Find where the given text appears and provide that cell's center as [X, Y] coordinate. 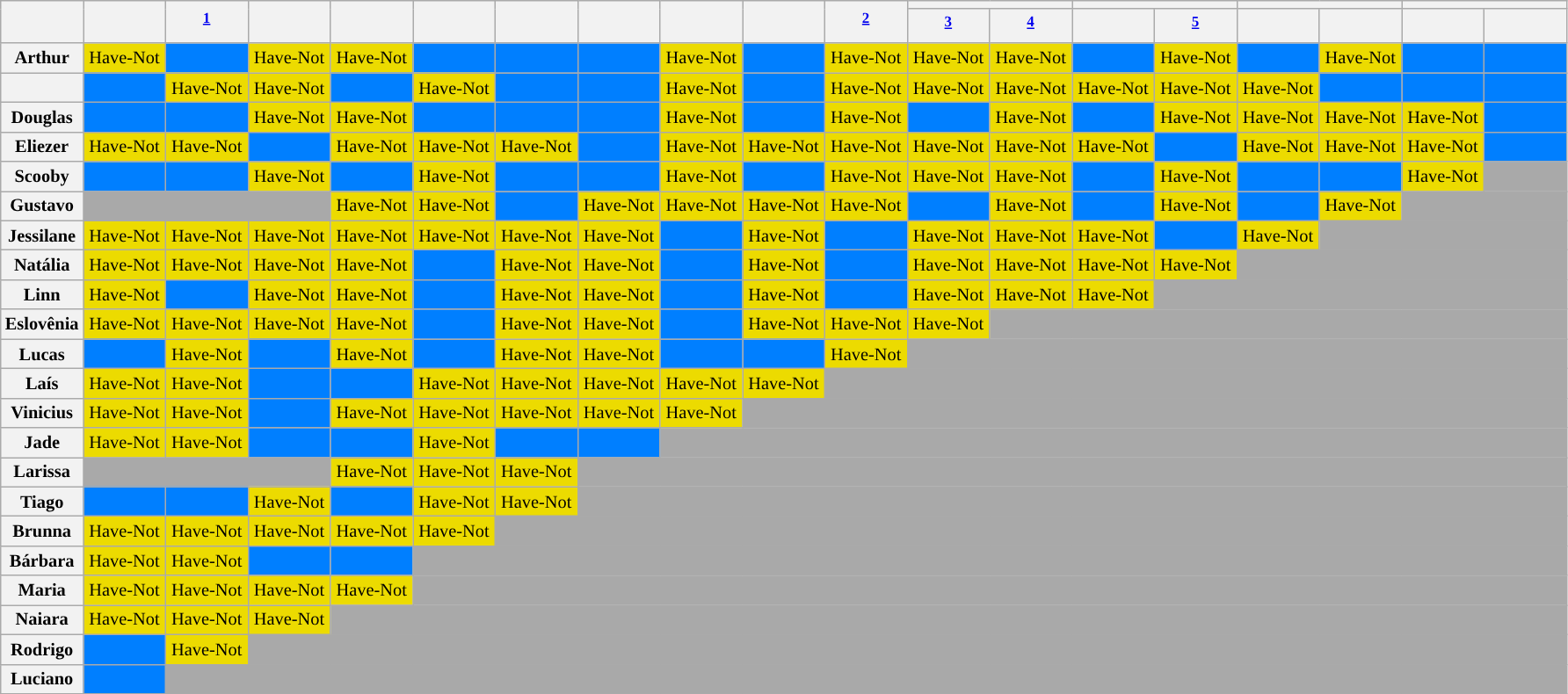
Natália [42, 265]
Douglas [42, 117]
Arthur [42, 58]
Naiara [42, 619]
Jessilane [42, 235]
2 [866, 21]
Brunna [42, 531]
Eliezer [42, 147]
Larissa [42, 472]
Laís [42, 383]
Scooby [42, 177]
Rodrigo [42, 649]
Gustavo [42, 206]
Linn [42, 294]
Eslovênia [42, 324]
Bárbara [42, 560]
3 [948, 26]
Jade [42, 442]
4 [1031, 26]
Luciano [42, 679]
Vinicius [42, 413]
Tiago [42, 502]
Maria [42, 590]
Lucas [42, 354]
1 [207, 21]
5 [1195, 26]
